Return (x, y) of the center of cell containing provided text 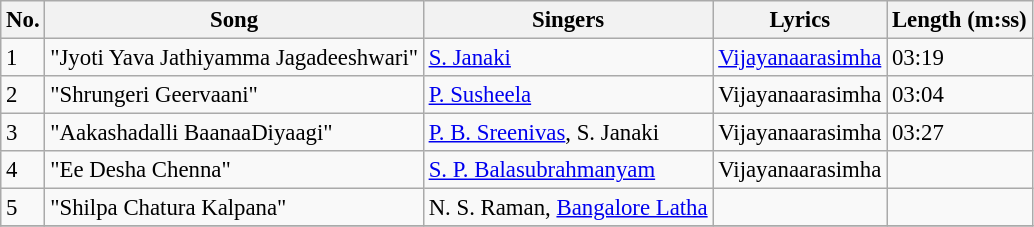
03:04 (960, 95)
"Ee Desha Chenna" (234, 170)
2 (23, 95)
P. B. Sreenivas, S. Janaki (568, 133)
5 (23, 208)
"Jyoti Yava Jathiyamma Jagadeeshwari" (234, 58)
N. S. Raman, Bangalore Latha (568, 208)
No. (23, 20)
03:19 (960, 58)
"Shrungeri Geervaani" (234, 95)
Length (m:ss) (960, 20)
1 (23, 58)
S. P. Balasubrahmanyam (568, 170)
S. Janaki (568, 58)
03:27 (960, 133)
Lyrics (800, 20)
4 (23, 170)
Singers (568, 20)
Song (234, 20)
"Aakashadalli BaanaaDiyaagi" (234, 133)
"Shilpa Chatura Kalpana" (234, 208)
3 (23, 133)
P. Susheela (568, 95)
